Locate the cell with the specified text and output its [x, y] center coordinate. 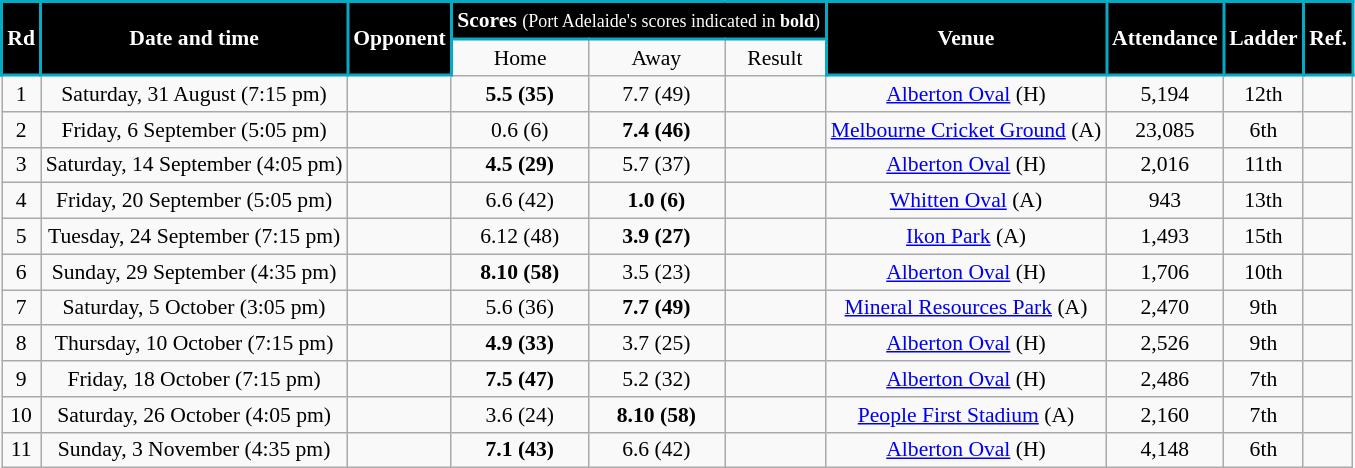
People First Stadium (A) [966, 415]
3.5 (23) [656, 272]
Thursday, 10 October (7:15 pm) [194, 344]
Friday, 6 September (5:05 pm) [194, 130]
Venue [966, 39]
943 [1164, 201]
4.5 (29) [520, 165]
7.5 (47) [520, 379]
5,194 [1164, 93]
2,486 [1164, 379]
Result [776, 57]
Ladder [1263, 39]
3.9 (27) [656, 237]
5 [22, 237]
11 [22, 450]
9 [22, 379]
3.7 (25) [656, 344]
2,470 [1164, 308]
0.6 (6) [520, 130]
5.7 (37) [656, 165]
6.12 (48) [520, 237]
7.1 (43) [520, 450]
6 [22, 272]
4 [22, 201]
Date and time [194, 39]
Scores (Port Adelaide's scores indicated in bold) [638, 20]
7 [22, 308]
11th [1263, 165]
7.4 (46) [656, 130]
Opponent [399, 39]
1,706 [1164, 272]
Ikon Park (A) [966, 237]
5.5 (35) [520, 93]
Rd [22, 39]
1.0 (6) [656, 201]
15th [1263, 237]
Ref. [1328, 39]
5.6 (36) [520, 308]
1 [22, 93]
2,526 [1164, 344]
3.6 (24) [520, 415]
Away [656, 57]
Saturday, 26 October (4:05 pm) [194, 415]
Melbourne Cricket Ground (A) [966, 130]
2,016 [1164, 165]
8 [22, 344]
1,493 [1164, 237]
Attendance [1164, 39]
Saturday, 14 September (4:05 pm) [194, 165]
Sunday, 3 November (4:35 pm) [194, 450]
13th [1263, 201]
Mineral Resources Park (A) [966, 308]
Friday, 18 October (7:15 pm) [194, 379]
Saturday, 31 August (7:15 pm) [194, 93]
Friday, 20 September (5:05 pm) [194, 201]
2 [22, 130]
2,160 [1164, 415]
5.2 (32) [656, 379]
10th [1263, 272]
3 [22, 165]
Whitten Oval (A) [966, 201]
Tuesday, 24 September (7:15 pm) [194, 237]
4,148 [1164, 450]
10 [22, 415]
Home [520, 57]
Saturday, 5 October (3:05 pm) [194, 308]
4.9 (33) [520, 344]
Sunday, 29 September (4:35 pm) [194, 272]
23,085 [1164, 130]
12th [1263, 93]
